Scan for the cell matching the given text and deliver its (X, Y) coordinate at center. 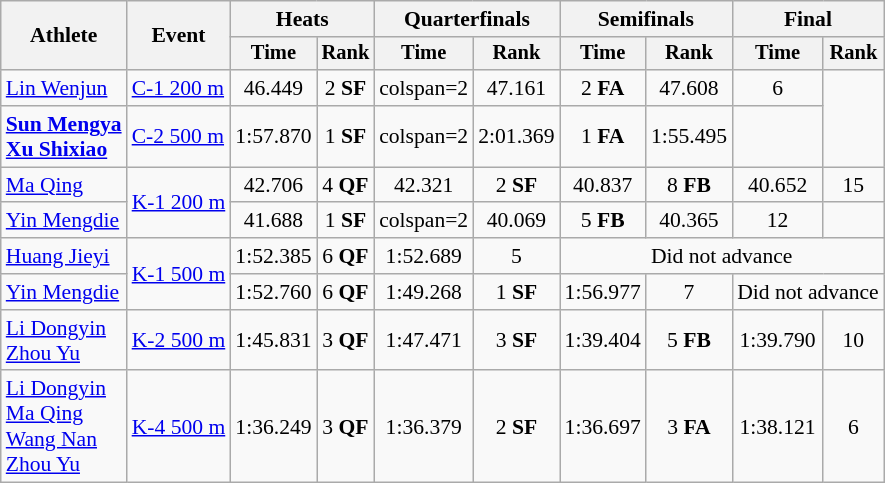
15 (854, 185)
Semifinals (646, 19)
Ma Qing (64, 185)
1:57.870 (273, 136)
Event (179, 36)
1:47.471 (424, 340)
42.706 (273, 185)
47.608 (689, 88)
C-2 500 m (179, 136)
Quarterfinals (466, 19)
8 FB (689, 185)
40.652 (778, 185)
12 (778, 221)
K-4 500 m (179, 427)
7 (689, 292)
47.161 (516, 88)
K-2 500 m (179, 340)
2 FA (603, 88)
1:49.268 (424, 292)
Final (808, 19)
3 FA (689, 427)
46.449 (273, 88)
42.321 (424, 185)
Huang Jieyi (64, 256)
10 (854, 340)
1:52.385 (273, 256)
4 QF (346, 185)
1:36.249 (273, 427)
1:36.697 (603, 427)
3 SF (516, 340)
1:52.689 (424, 256)
K-1 500 m (179, 274)
1:38.121 (778, 427)
1:39.404 (603, 340)
2:01.369 (516, 136)
40.365 (689, 221)
Li DongyinZhou Yu (64, 340)
1:55.495 (689, 136)
40.837 (603, 185)
41.688 (273, 221)
Li DongyinMa QingWang NanZhou Yu (64, 427)
K-1 200 m (179, 202)
Heats (302, 19)
1 FA (603, 136)
Sun MengyaXu Shixiao (64, 136)
40.069 (516, 221)
1:39.790 (778, 340)
C-1 200 m (179, 88)
1:45.831 (273, 340)
Athlete (64, 36)
5 (516, 256)
Lin Wenjun (64, 88)
1:52.760 (273, 292)
1:36.379 (424, 427)
1:56.977 (603, 292)
